For the text-containing cell, return its midpoint in [x, y] coordinate format. 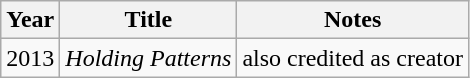
Title [148, 20]
also credited as creator [353, 58]
Holding Patterns [148, 58]
Year [30, 20]
2013 [30, 58]
Notes [353, 20]
